From the cell containing the given text, extract its center point as [X, Y] coordinate. 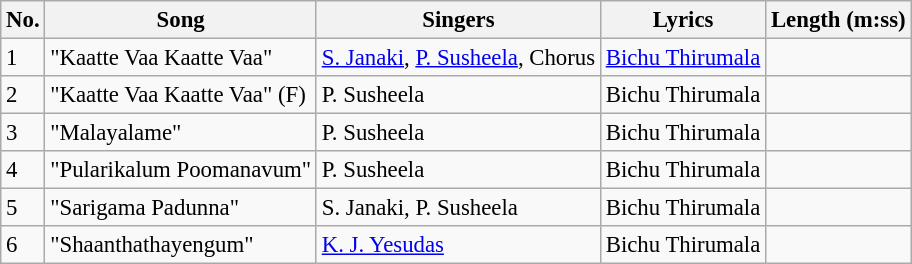
Length (m:ss) [838, 20]
5 [23, 208]
Singers [458, 20]
K. J. Yesudas [458, 245]
S. Janaki, P. Susheela, Chorus [458, 58]
"Shaanthathayengum" [181, 245]
"Sarigama Padunna" [181, 208]
"Malayalame" [181, 133]
"Kaatte Vaa Kaatte Vaa" [181, 58]
2 [23, 95]
6 [23, 245]
Song [181, 20]
4 [23, 170]
S. Janaki, P. Susheela [458, 208]
"Kaatte Vaa Kaatte Vaa" (F) [181, 95]
1 [23, 58]
No. [23, 20]
"Pularikalum Poomanavum" [181, 170]
3 [23, 133]
Lyrics [682, 20]
